Capture the cell that displays the provided text and extract its (x, y) central coordinate. 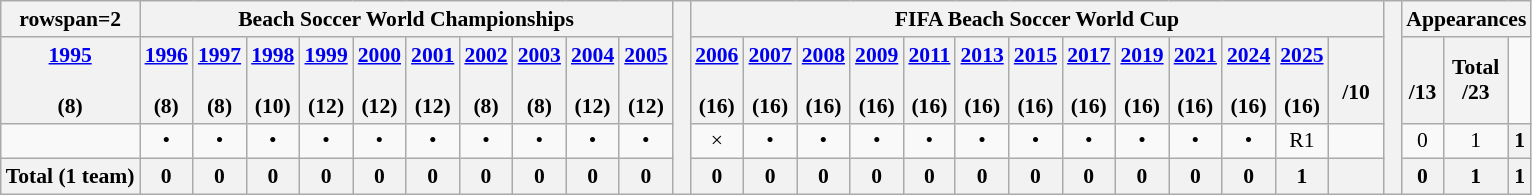
2013(16) (982, 80)
rowspan=2 (70, 19)
2006(16) (716, 80)
Total (1 team) (70, 177)
2000(12) (380, 80)
Total/23 (1476, 80)
2015(16) (1036, 80)
/13 (1422, 80)
/10 (1356, 80)
R1 (1302, 141)
Appearances (1466, 19)
2021(16) (1196, 80)
1995(8) (70, 80)
2011(16) (929, 80)
1997(8) (220, 80)
2009(16) (876, 80)
2024(16) (1248, 80)
FIFA Beach Soccer World Cup (1037, 19)
× (716, 141)
2025(16) (1302, 80)
2003(8) (540, 80)
Beach Soccer World Championships (406, 19)
2019(16) (1142, 80)
1998(10) (272, 80)
2005(12) (646, 80)
1999(12) (326, 80)
1996(8) (166, 80)
2007(16) (770, 80)
2004(12) (592, 80)
2008(16) (824, 80)
2001(12) (432, 80)
2002(8) (486, 80)
2017(16) (1088, 80)
